Locate the cell with the specified text and output its (x, y) center coordinate. 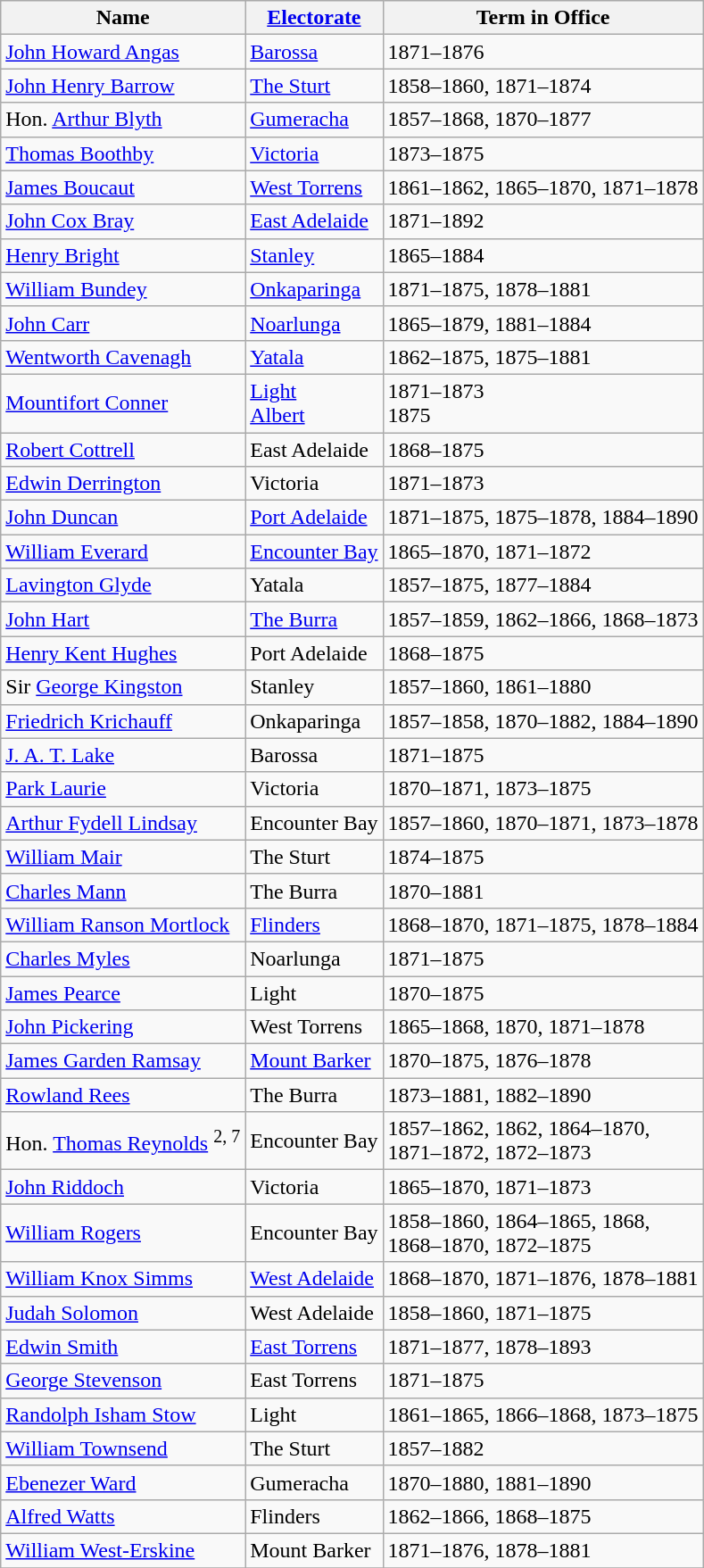
1857–1860, 1870–1871, 1873–1878 (542, 823)
1858–1860, 1871–1875 (542, 1313)
1871–1877, 1878–1893 (542, 1347)
Randolph Isham Stow (123, 1415)
1857–1862, 1862, 1864–1870, 1871–1872, 1872–1873 (542, 1141)
1861–1862, 1865–1870, 1871–1878 (542, 187)
William Everard (123, 552)
Hon. Arthur Blyth (123, 120)
1870–1875, 1876–1878 (542, 1061)
Judah Solomon (123, 1313)
William Bundey (123, 289)
John Carr (123, 323)
Ebenezer Ward (123, 1482)
1870–1880, 1881–1890 (542, 1482)
Term in Office (542, 18)
Arthur Fydell Lindsay (123, 823)
Charles Myles (123, 958)
1871–1875, 1875–1878, 1884–1890 (542, 518)
1870–1871, 1873–1875 (542, 789)
John Riddoch (123, 1187)
1865–1884 (542, 255)
1865–1879, 1881–1884 (542, 323)
J. A. T. Lake (123, 755)
George Stevenson (123, 1381)
James Garden Ramsay (123, 1061)
Edwin Derrington (123, 484)
Lavington Glyde (123, 585)
1871–1892 (542, 221)
1873–1875 (542, 153)
Name (123, 18)
1874–1875 (542, 857)
John Henry Barrow (123, 86)
1871–18731875 (542, 403)
1862–1866, 1868–1875 (542, 1516)
1870–1881 (542, 891)
1870–1875 (542, 993)
Alfred Watts (123, 1516)
1858–1860, 1864–1865, 1868, 1868–1870, 1872–1875 (542, 1233)
1871–1876 (542, 52)
Charles Mann (123, 891)
Henry Kent Hughes (123, 653)
Rowland Rees (123, 1095)
1868–1870, 1871–1875, 1878–1884 (542, 925)
James Boucaut (123, 187)
Wentworth Cavenagh (123, 357)
John Pickering (123, 1027)
William West-Erskine (123, 1550)
1868–1870, 1871–1876, 1878–1881 (542, 1279)
Henry Bright (123, 255)
Thomas Boothby (123, 153)
1862–1875, 1875–1881 (542, 357)
1857–1859, 1862–1866, 1868–1873 (542, 619)
1871–1875, 1878–1881 (542, 289)
LightAlbert (314, 403)
William Rogers (123, 1233)
Electorate (314, 18)
1857–1882 (542, 1448)
1857–1860, 1861–1880 (542, 687)
1858–1860, 1871–1874 (542, 86)
William Townsend (123, 1448)
1861–1865, 1866–1868, 1873–1875 (542, 1415)
John Howard Angas (123, 52)
1871–1876, 1878–1881 (542, 1550)
Friedrich Krichauff (123, 721)
1857–1858, 1870–1882, 1884–1890 (542, 721)
John Cox Bray (123, 221)
William Knox Simms (123, 1279)
1857–1868, 1870–1877 (542, 120)
Sir George Kingston (123, 687)
Robert Cottrell (123, 449)
1857–1875, 1877–1884 (542, 585)
1871–1873 (542, 484)
Hon. Thomas Reynolds 2, 7 (123, 1141)
William Mair (123, 857)
Edwin Smith (123, 1347)
Park Laurie (123, 789)
1865–1868, 1870, 1871–1878 (542, 1027)
James Pearce (123, 993)
John Hart (123, 619)
William Ranson Mortlock (123, 925)
Mountifort Conner (123, 403)
1865–1870, 1871–1872 (542, 552)
1865–1870, 1871–1873 (542, 1187)
1873–1881, 1882–1890 (542, 1095)
John Duncan (123, 518)
